From the cell containing the given text, extract its center point as [X, Y] coordinate. 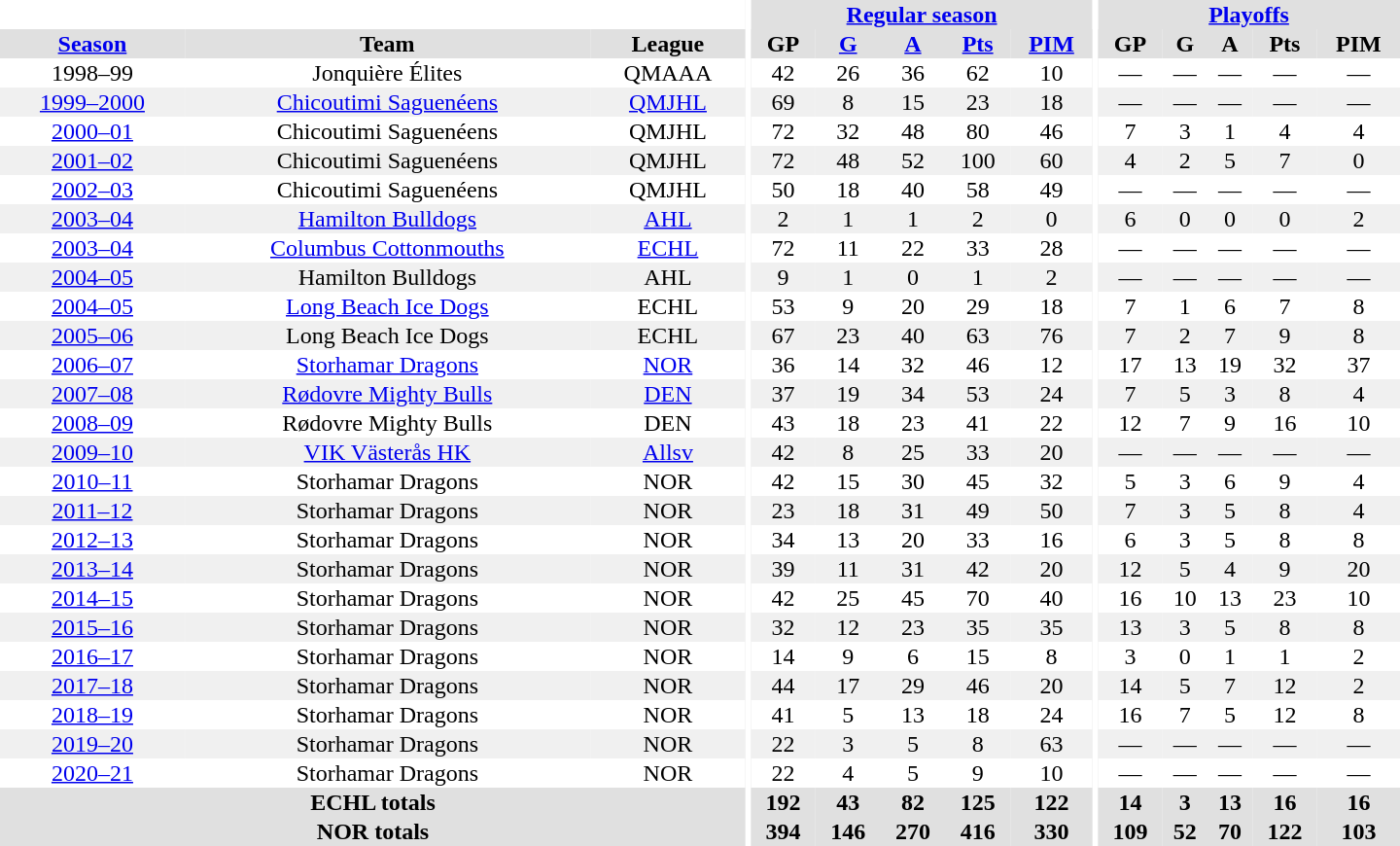
39 [784, 569]
146 [848, 831]
Jonquière Élites [387, 73]
Regular season [922, 15]
2007–08 [92, 394]
394 [784, 831]
2011–12 [92, 511]
2015–16 [92, 627]
2019–20 [92, 744]
30 [914, 481]
60 [1052, 160]
2013–14 [92, 569]
2000–01 [92, 131]
Playoffs [1248, 15]
82 [914, 802]
2006–07 [92, 365]
2010–11 [92, 481]
2020–21 [92, 773]
2002–03 [92, 190]
2016–17 [92, 656]
QMAAA [668, 73]
2012–13 [92, 540]
2018–19 [92, 715]
28 [1052, 248]
1999–2000 [92, 102]
2005–06 [92, 335]
Allsv [668, 452]
2009–10 [92, 452]
Season [92, 44]
67 [784, 335]
76 [1052, 335]
103 [1359, 831]
1998–99 [92, 73]
2008–09 [92, 423]
330 [1052, 831]
2017–18 [92, 686]
ECHL totals [373, 802]
192 [784, 802]
Team [387, 44]
62 [978, 73]
26 [848, 73]
NOR totals [373, 831]
Columbus Cottonmouths [387, 248]
VIK Västerås HK [387, 452]
44 [784, 686]
109 [1130, 831]
2014–15 [92, 598]
80 [978, 131]
League [668, 44]
2001–02 [92, 160]
270 [914, 831]
58 [978, 190]
125 [978, 802]
69 [784, 102]
416 [978, 831]
100 [978, 160]
